Pinpoint the cell where the given text exists, returning its [x, y] midpoint coordinate. 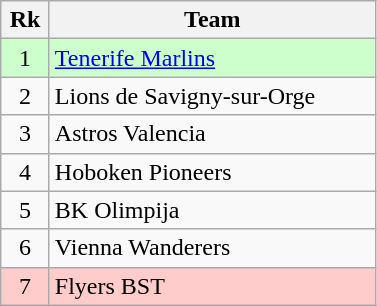
Team [212, 20]
Vienna Wanderers [212, 248]
5 [26, 210]
Flyers BST [212, 286]
Astros Valencia [212, 134]
Lions de Savigny-sur-Orge [212, 96]
6 [26, 248]
Rk [26, 20]
4 [26, 172]
3 [26, 134]
Tenerife Marlins [212, 58]
7 [26, 286]
Hoboken Pioneers [212, 172]
BK Olimpija [212, 210]
1 [26, 58]
2 [26, 96]
